Search for the cell housing the specified text and yield its (X, Y) center coordinate. 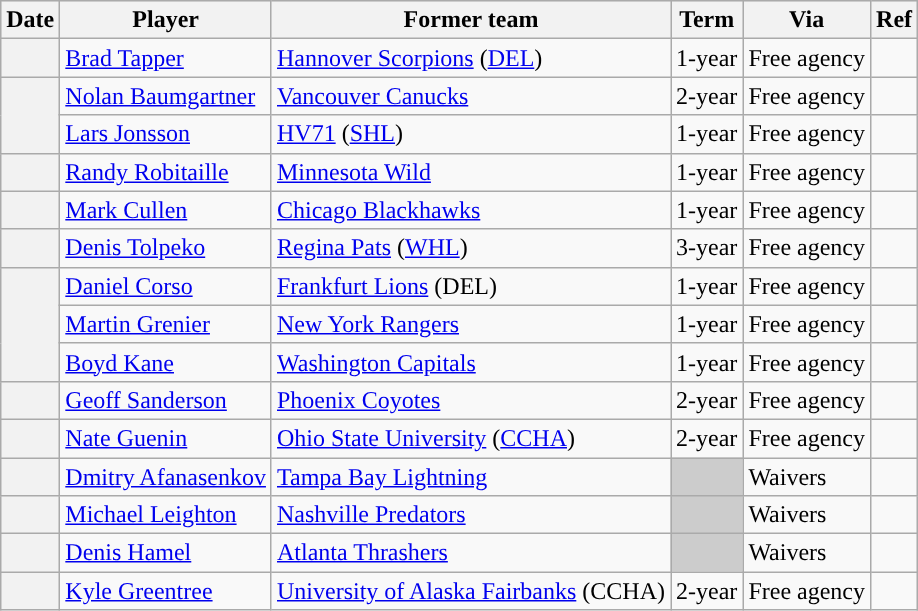
Player (166, 20)
Hannover Scorpions (DEL) (470, 58)
Former team (470, 20)
Regina Pats (WHL) (470, 248)
Frankfurt Lions (DEL) (470, 286)
Geoff Sanderson (166, 400)
Lars Jonsson (166, 134)
Michael Leighton (166, 515)
Boyd Kane (166, 362)
Date (30, 20)
Washington Capitals (470, 362)
Vancouver Canucks (470, 96)
Phoenix Coyotes (470, 400)
New York Rangers (470, 324)
Chicago Blackhawks (470, 210)
Denis Tolpeko (166, 248)
Brad Tapper (166, 58)
Randy Robitaille (166, 172)
Mark Cullen (166, 210)
Dmitry Afanasenkov (166, 477)
3-year (706, 248)
Atlanta Thrashers (470, 553)
Ref (894, 20)
Daniel Corso (166, 286)
Via (807, 20)
Nashville Predators (470, 515)
Denis Hamel (166, 553)
University of Alaska Fairbanks (CCHA) (470, 591)
Ohio State University (CCHA) (470, 438)
Kyle Greentree (166, 591)
Nolan Baumgartner (166, 96)
HV71 (SHL) (470, 134)
Nate Guenin (166, 438)
Minnesota Wild (470, 172)
Martin Grenier (166, 324)
Tampa Bay Lightning (470, 477)
Term (706, 20)
